Return the [x, y] coordinate for the center point of the cell that contains the specified text.  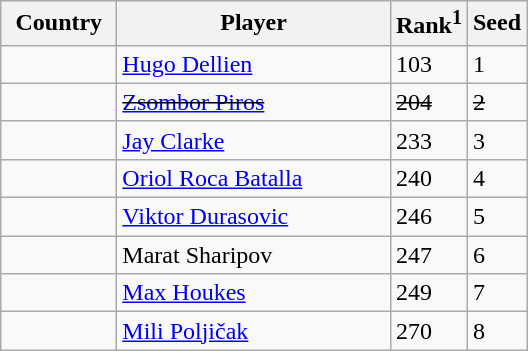
3 [496, 140]
Marat Sharipov [254, 255]
8 [496, 331]
5 [496, 217]
Player [254, 24]
Zsombor Piros [254, 102]
Viktor Durasovic [254, 217]
Mili Poljičak [254, 331]
Country [59, 24]
103 [428, 64]
Rank1 [428, 24]
Max Houkes [254, 293]
1 [496, 64]
270 [428, 331]
Oriol Roca Batalla [254, 178]
246 [428, 217]
Seed [496, 24]
249 [428, 293]
2 [496, 102]
6 [496, 255]
Hugo Dellien [254, 64]
204 [428, 102]
7 [496, 293]
4 [496, 178]
247 [428, 255]
Jay Clarke [254, 140]
240 [428, 178]
233 [428, 140]
